Return the (x, y) coordinate for the center point of the cell that contains the specified text.  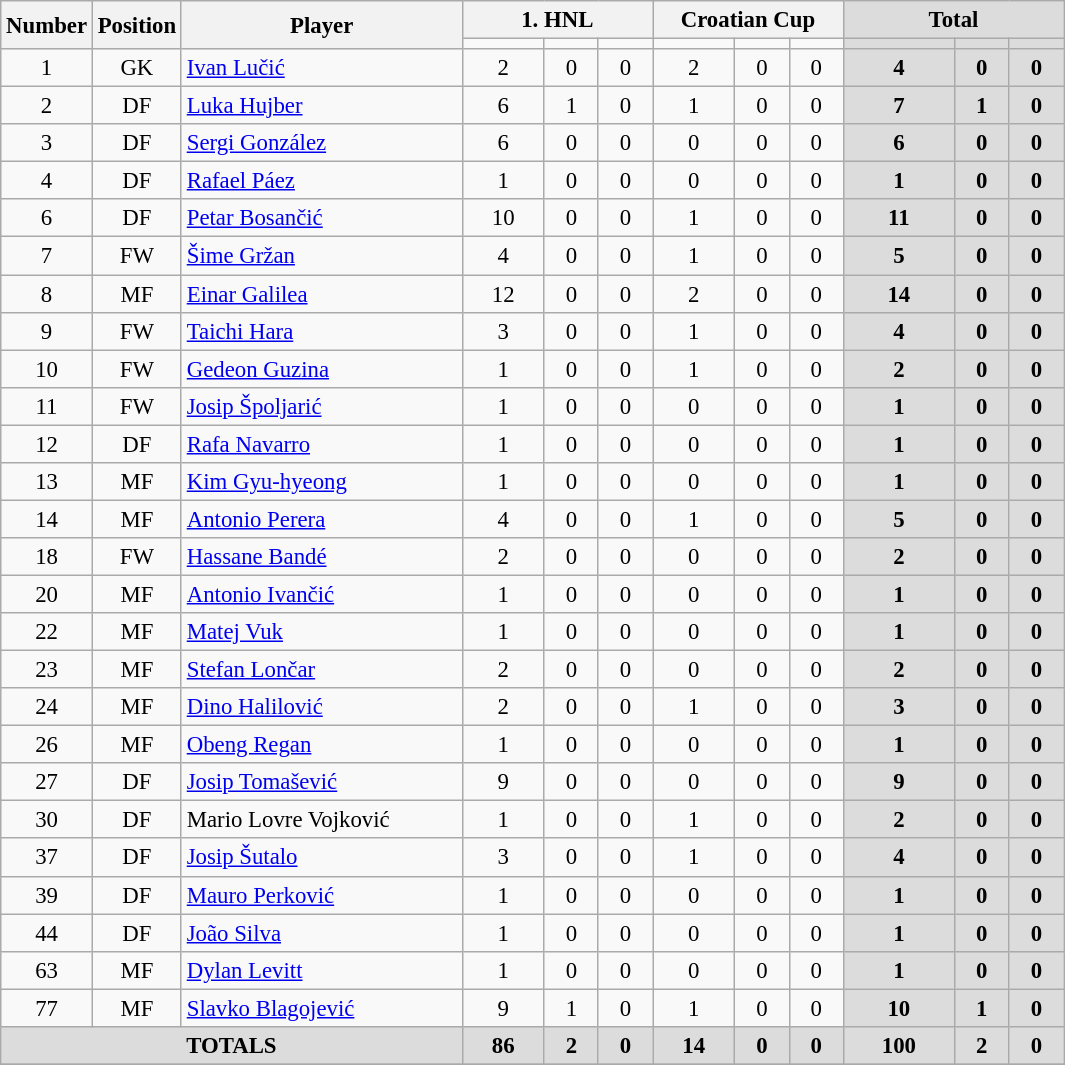
Croatian Cup (748, 20)
Total (954, 20)
100 (898, 1046)
Hassane Bandé (322, 557)
Josip Tomašević (322, 782)
Slavko Blagojević (322, 1008)
Position (136, 25)
8 (47, 294)
GK (136, 68)
20 (47, 594)
22 (47, 632)
Dino Halilović (322, 707)
Šime Gržan (322, 256)
João Silva (322, 933)
23 (47, 670)
Mauro Perković (322, 895)
TOTALS (232, 1046)
Player (322, 25)
Antonio Ivančić (322, 594)
Petar Bosančić (322, 219)
Sergi González (322, 143)
13 (47, 482)
86 (503, 1046)
Ivan Lučić (322, 68)
Rafa Navarro (322, 444)
27 (47, 782)
Einar Galilea (322, 294)
Rafael Páez (322, 181)
Number (47, 25)
Obeng Regan (322, 745)
Josip Špoljarić (322, 406)
Taichi Hara (322, 331)
Mario Lovre Vojković (322, 820)
63 (47, 970)
26 (47, 745)
1. HNL (558, 20)
Kim Gyu-hyeong (322, 482)
Stefan Lončar (322, 670)
18 (47, 557)
37 (47, 858)
Gedeon Guzina (322, 369)
Dylan Levitt (322, 970)
Antonio Perera (322, 519)
44 (47, 933)
24 (47, 707)
Matej Vuk (322, 632)
39 (47, 895)
Luka Hujber (322, 106)
30 (47, 820)
Josip Šutalo (322, 858)
77 (47, 1008)
